Identify which cell holds the provided text, then report its [X, Y] central coordinate. 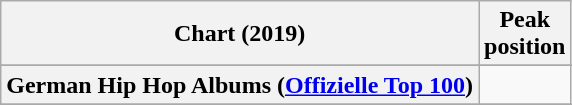
Chart (2019) [240, 34]
German Hip Hop Albums (Offizielle Top 100) [240, 85]
Peakposition [525, 34]
